Provide the [x, y] coordinate of the cell's center where the given text is located.  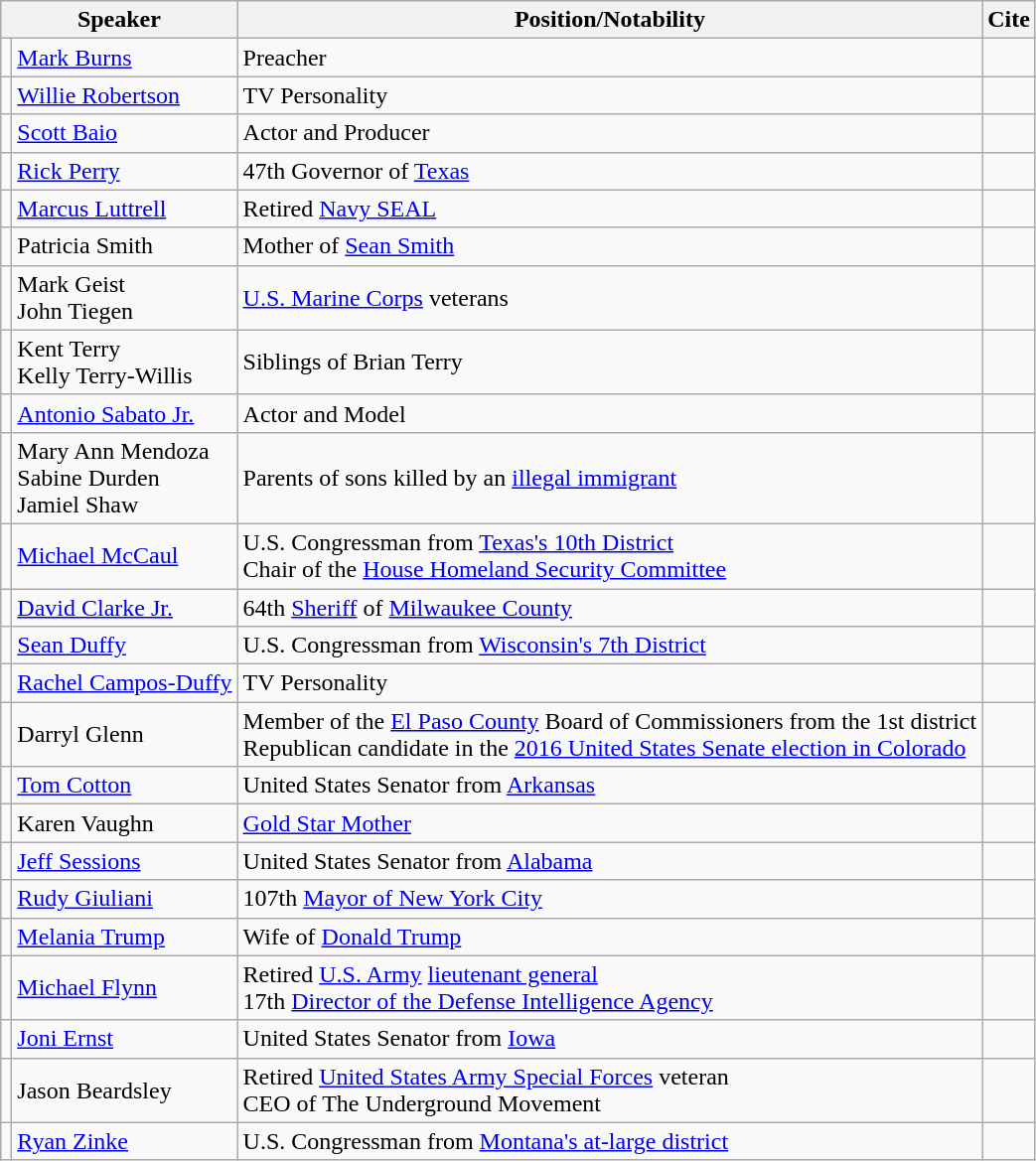
Michael McCaul [125, 556]
Retired U.S. Army lieutenant general17th Director of the Defense Intelligence Agency [610, 987]
Antonio Sabato Jr. [125, 413]
U.S. Congressman from Texas's 10th DistrictChair of the House Homeland Security Committee [610, 556]
United States Senator from Alabama [610, 861]
Actor and Producer [610, 133]
Speaker [119, 20]
Rick Perry [125, 171]
Wife of Donald Trump [610, 937]
Rachel Campos-Duffy [125, 683]
Patricia Smith [125, 246]
Sean Duffy [125, 646]
Siblings of Brian Terry [610, 362]
U.S. Marine Corps veterans [610, 298]
Mark GeistJohn Tiegen [125, 298]
Retired United States Army Special Forces veteranCEO of The Underground Movement [610, 1090]
Jeff Sessions [125, 861]
Kent TerryKelly Terry-Willis [125, 362]
Actor and Model [610, 413]
47th Governor of Texas [610, 171]
Willie Robertson [125, 95]
U.S. Congressman from Wisconsin's 7th District [610, 646]
Gold Star Mother [610, 823]
Position/Notability [610, 20]
Scott Baio [125, 133]
Karen Vaughn [125, 823]
Ryan Zinke [125, 1141]
Mark Burns [125, 58]
107th Mayor of New York City [610, 899]
Marcus Luttrell [125, 209]
Darryl Glenn [125, 735]
Cite [1009, 20]
Melania Trump [125, 937]
64th Sheriff of Milwaukee County [610, 607]
U.S. Congressman from Montana's at-large district [610, 1141]
Joni Ernst [125, 1039]
Mother of Sean Smith [610, 246]
David Clarke Jr. [125, 607]
Tom Cotton [125, 786]
United States Senator from Iowa [610, 1039]
Rudy Giuliani [125, 899]
Jason Beardsley [125, 1090]
Retired Navy SEAL [610, 209]
Member of the El Paso County Board of Commissioners from the 1st districtRepublican candidate in the 2016 United States Senate election in Colorado [610, 735]
Preacher [610, 58]
Michael Flynn [125, 987]
Mary Ann MendozaSabine DurdenJamiel Shaw [125, 478]
Parents of sons killed by an illegal immigrant [610, 478]
United States Senator from Arkansas [610, 786]
